Provide the (X, Y) coordinate of the cell's center where the given text is located.  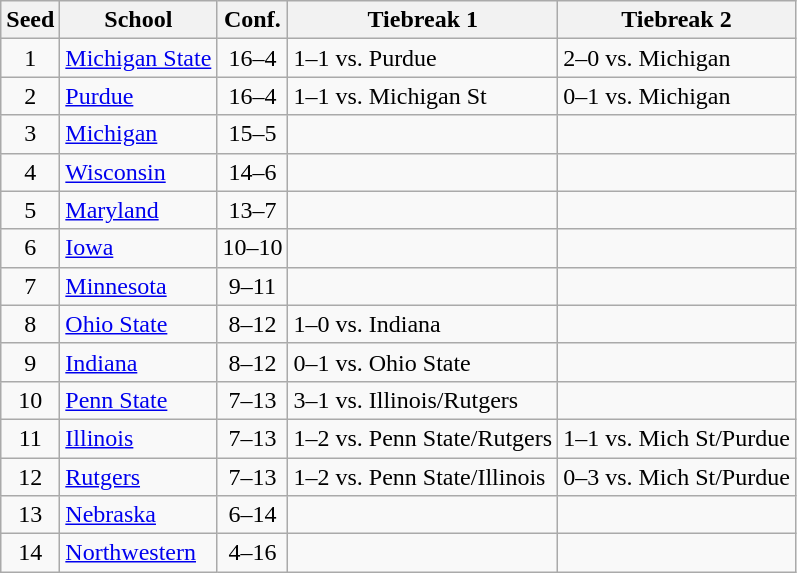
3 (30, 134)
Tiebreak 2 (677, 20)
Tiebreak 1 (423, 20)
15–5 (252, 134)
Indiana (138, 362)
13–7 (252, 210)
Michigan (138, 134)
1–2 vs. Penn State/Rutgers (423, 438)
13 (30, 515)
Nebraska (138, 515)
5 (30, 210)
11 (30, 438)
10–10 (252, 248)
1–2 vs. Penn State/Illinois (423, 477)
1–1 vs. Purdue (423, 58)
2 (30, 96)
9 (30, 362)
1–0 vs. Indiana (423, 324)
Rutgers (138, 477)
14 (30, 553)
9–11 (252, 286)
4 (30, 172)
0–3 vs. Mich St/Purdue (677, 477)
School (138, 20)
3–1 vs. Illinois/Rutgers (423, 400)
0–1 vs. Ohio State (423, 362)
Northwestern (138, 553)
6 (30, 248)
Wisconsin (138, 172)
0–1 vs. Michigan (677, 96)
14–6 (252, 172)
Michigan State (138, 58)
Ohio State (138, 324)
Minnesota (138, 286)
7 (30, 286)
Seed (30, 20)
Iowa (138, 248)
12 (30, 477)
1 (30, 58)
Penn State (138, 400)
10 (30, 400)
Maryland (138, 210)
8 (30, 324)
Illinois (138, 438)
4–16 (252, 553)
1–1 vs. Michigan St (423, 96)
1–1 vs. Mich St/Purdue (677, 438)
6–14 (252, 515)
2–0 vs. Michigan (677, 58)
Purdue (138, 96)
Conf. (252, 20)
